Extract the [x, y] coordinate from the center of the cell holding the provided text.  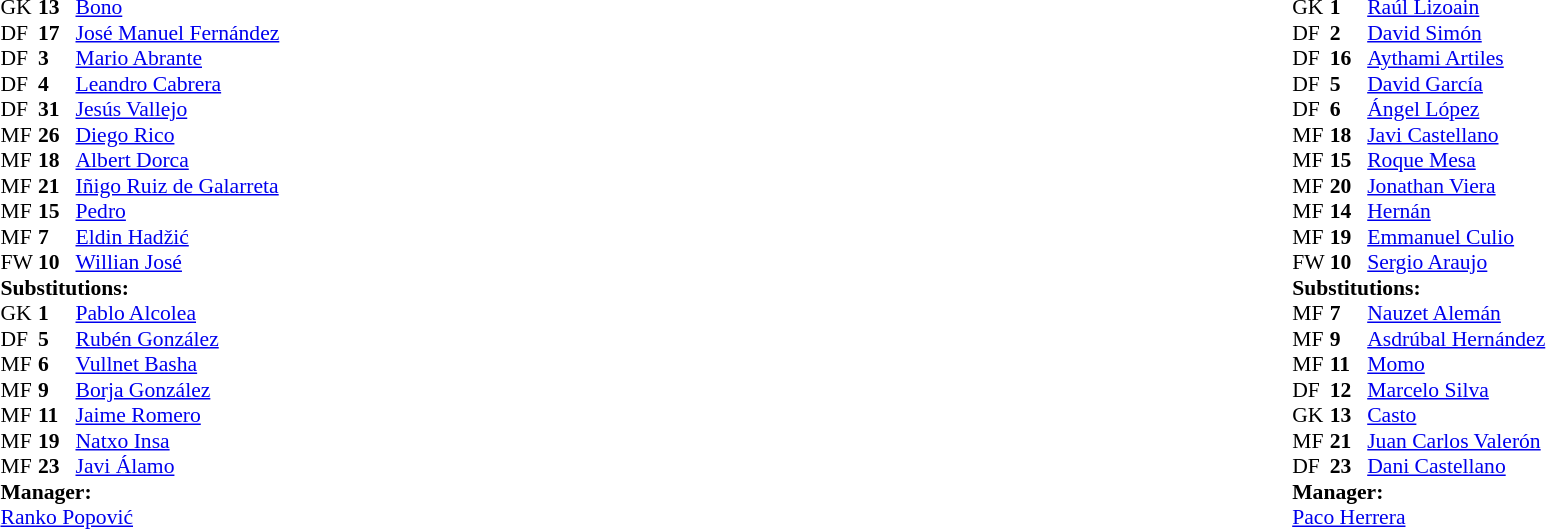
Albert Dorca [178, 161]
26 [57, 135]
Pedro [178, 211]
Javi Álamo [178, 467]
1 [57, 313]
Dani Castellano [1456, 467]
Rubén González [178, 339]
14 [1349, 211]
Leandro Cabrera [178, 84]
Eldin Hadžić [178, 237]
David Simón [1456, 33]
Nauzet Alemán [1456, 313]
Willian José [178, 263]
12 [1349, 390]
Pablo Alcolea [178, 313]
Diego Rico [178, 135]
20 [1349, 186]
Ángel López [1456, 109]
Natxo Insa [178, 441]
Mario Abrante [178, 59]
Aythami Artiles [1456, 59]
Javi Castellano [1456, 135]
Jaime Romero [178, 415]
4 [57, 84]
Jonathan Viera [1456, 186]
Vullnet Basha [178, 365]
José Manuel Fernández [178, 33]
Hernán [1456, 211]
16 [1349, 59]
Borja González [178, 390]
31 [57, 109]
Emmanuel Culio [1456, 237]
Marcelo Silva [1456, 390]
Jesús Vallejo [178, 109]
13 [1349, 415]
Roque Mesa [1456, 161]
Momo [1456, 365]
3 [57, 59]
Iñigo Ruiz de Galarreta [178, 186]
Juan Carlos Valerón [1456, 441]
David García [1456, 84]
Sergio Araujo [1456, 263]
2 [1349, 33]
Casto [1456, 415]
Asdrúbal Hernández [1456, 339]
17 [57, 33]
